Locate the cell with the specified text and output its (X, Y) center coordinate. 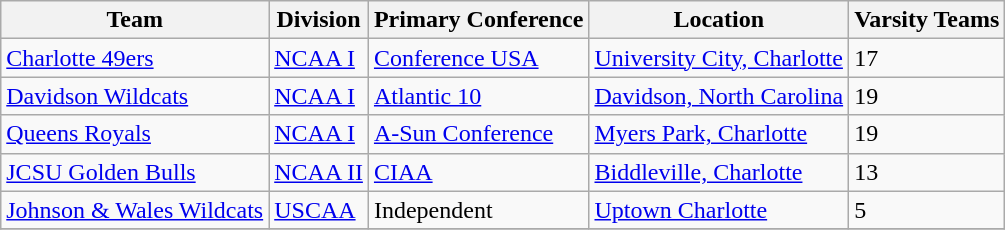
A-Sun Conference (478, 134)
Varsity Teams (927, 20)
Myers Park, Charlotte (719, 134)
Location (719, 20)
Team (135, 20)
Biddleville, Charlotte (719, 172)
Atlantic 10 (478, 96)
Conference USA (478, 58)
Division (319, 20)
Uptown Charlotte (719, 210)
Davidson Wildcats (135, 96)
NCAA II (319, 172)
Queens Royals (135, 134)
Davidson, North Carolina (719, 96)
Charlotte 49ers (135, 58)
USCAA (319, 210)
5 (927, 210)
CIAA (478, 172)
Primary Conference (478, 20)
17 (927, 58)
13 (927, 172)
University City, Charlotte (719, 58)
Independent (478, 210)
Johnson & Wales Wildcats (135, 210)
JCSU Golden Bulls (135, 172)
